Provide the (x, y) coordinate of the cell's center where the given text is located.  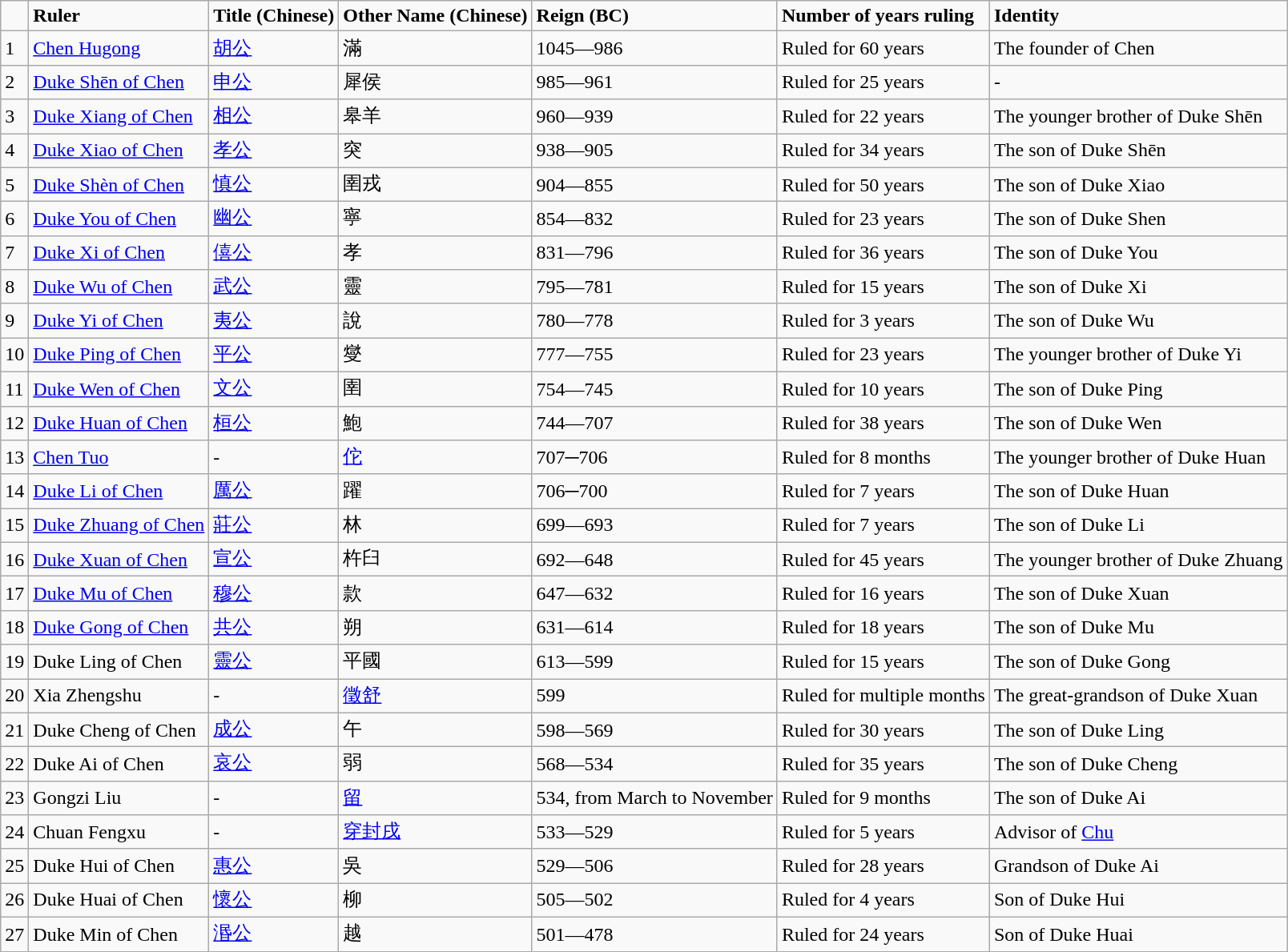
厲公 (274, 492)
懷公 (274, 900)
599 (654, 697)
Ruled for 35 years (883, 764)
犀侯 (436, 82)
杵臼 (436, 559)
Ruled for 50 years (883, 184)
僖公 (274, 253)
Ruled for 38 years (883, 423)
文公 (274, 389)
Duke Xuan of Chen (119, 559)
The son of Duke Huan (1138, 492)
平國 (436, 661)
The son of Duke Xiao (1138, 184)
寧 (436, 219)
佗 (436, 458)
靈 (436, 287)
Chen Hugong (119, 48)
靈公 (274, 661)
哀公 (274, 764)
The son of Duke Xi (1138, 287)
14 (14, 492)
The son of Duke Xuan (1138, 594)
The son of Duke Mu (1138, 628)
慎公 (274, 184)
Ruled for 28 years (883, 866)
The son of Duke Shēn (1138, 151)
Ruled for 9 months (883, 797)
Son of Duke Hui (1138, 900)
16 (14, 559)
744—707 (654, 423)
534, from March to November (654, 797)
Duke Xi of Chen (119, 253)
Advisor of Chu (1138, 833)
24 (14, 833)
Number of years ruling (883, 16)
Ruled for 45 years (883, 559)
854—832 (654, 219)
27 (14, 934)
Gongzi Liu (119, 797)
12 (14, 423)
徵舒 (436, 697)
Xia Zhengshu (119, 697)
留 (436, 797)
22 (14, 764)
湣公 (274, 934)
2 (14, 82)
533—529 (654, 833)
共公 (274, 628)
申公 (274, 82)
突 (436, 151)
惠公 (274, 866)
躍 (436, 492)
904—855 (654, 184)
平公 (274, 355)
Ruled for 24 years (883, 934)
柳 (436, 900)
孝公 (274, 151)
圉 (436, 389)
Ruled for 4 years (883, 900)
598—569 (654, 730)
The younger brother of Duke Shēn (1138, 117)
穆公 (274, 594)
Duke Zhuang of Chen (119, 525)
1 (14, 48)
Duke Xiang of Chen (119, 117)
Duke Ai of Chen (119, 764)
13 (14, 458)
23 (14, 797)
Duke Wu of Chen (119, 287)
The son of Duke Ai (1138, 797)
The son of Duke Cheng (1138, 764)
Identity (1138, 16)
777—755 (654, 355)
Duke Ling of Chen (119, 661)
穿封戌 (436, 833)
Duke Cheng of Chen (119, 730)
Ruled for 8 months (883, 458)
Ruler (119, 16)
吳 (436, 866)
莊公 (274, 525)
Duke Yi of Chen (119, 320)
Ruled for 10 years (883, 389)
Ruled for 60 years (883, 48)
The son of Duke Wen (1138, 423)
Duke You of Chen (119, 219)
831—796 (654, 253)
938—905 (654, 151)
19 (14, 661)
Duke Gong of Chen (119, 628)
The son of Duke You (1138, 253)
Grandson of Duke Ai (1138, 866)
501—478 (654, 934)
The younger brother of Duke Yi (1138, 355)
孝 (436, 253)
越 (436, 934)
Duke Min of Chen (119, 934)
The founder of Chen (1138, 48)
10 (14, 355)
15 (14, 525)
707─706 (654, 458)
Ruled for 30 years (883, 730)
夷公 (274, 320)
Duke Huan of Chen (119, 423)
6 (14, 219)
宣公 (274, 559)
The son of Duke Wu (1138, 320)
Title (Chinese) (274, 16)
Duke Shèn of Chen (119, 184)
754—745 (654, 389)
林 (436, 525)
Ruled for 36 years (883, 253)
26 (14, 900)
Duke Xiao of Chen (119, 151)
780—778 (654, 320)
滿 (436, 48)
985—961 (654, 82)
631—614 (654, 628)
568—534 (654, 764)
Son of Duke Huai (1138, 934)
4 (14, 151)
505—502 (654, 900)
Chen Tuo (119, 458)
17 (14, 594)
21 (14, 730)
圉戎 (436, 184)
成公 (274, 730)
529—506 (654, 866)
幽公 (274, 219)
Duke Wen of Chen (119, 389)
Other Name (Chinese) (436, 16)
桓公 (274, 423)
3 (14, 117)
Ruled for 25 years (883, 82)
The son of Duke Ping (1138, 389)
1045—986 (654, 48)
647—632 (654, 594)
皋羊 (436, 117)
Ruled for 18 years (883, 628)
The son of Duke Shen (1138, 219)
8 (14, 287)
25 (14, 866)
相公 (274, 117)
Ruled for 5 years (883, 833)
款 (436, 594)
Duke Mu of Chen (119, 594)
Duke Hui of Chen (119, 866)
燮 (436, 355)
Duke Ping of Chen (119, 355)
The great-grandson of Duke Xuan (1138, 697)
Ruled for 16 years (883, 594)
The son of Duke Li (1138, 525)
Ruled for multiple months (883, 697)
鮑 (436, 423)
Duke Shēn of Chen (119, 82)
The son of Duke Gong (1138, 661)
武公 (274, 287)
Ruled for 34 years (883, 151)
706─700 (654, 492)
Ruled for 3 years (883, 320)
613—599 (654, 661)
午 (436, 730)
說 (436, 320)
弱 (436, 764)
18 (14, 628)
Ruled for 22 years (883, 117)
Chuan Fengxu (119, 833)
The younger brother of Duke Huan (1138, 458)
699—693 (654, 525)
Duke Li of Chen (119, 492)
The younger brother of Duke Zhuang (1138, 559)
Reign (BC) (654, 16)
胡公 (274, 48)
Duke Huai of Chen (119, 900)
960—939 (654, 117)
5 (14, 184)
9 (14, 320)
795—781 (654, 287)
朔 (436, 628)
7 (14, 253)
692—648 (654, 559)
The son of Duke Ling (1138, 730)
20 (14, 697)
11 (14, 389)
